Find where the given text appears and provide that cell's center as [X, Y] coordinate. 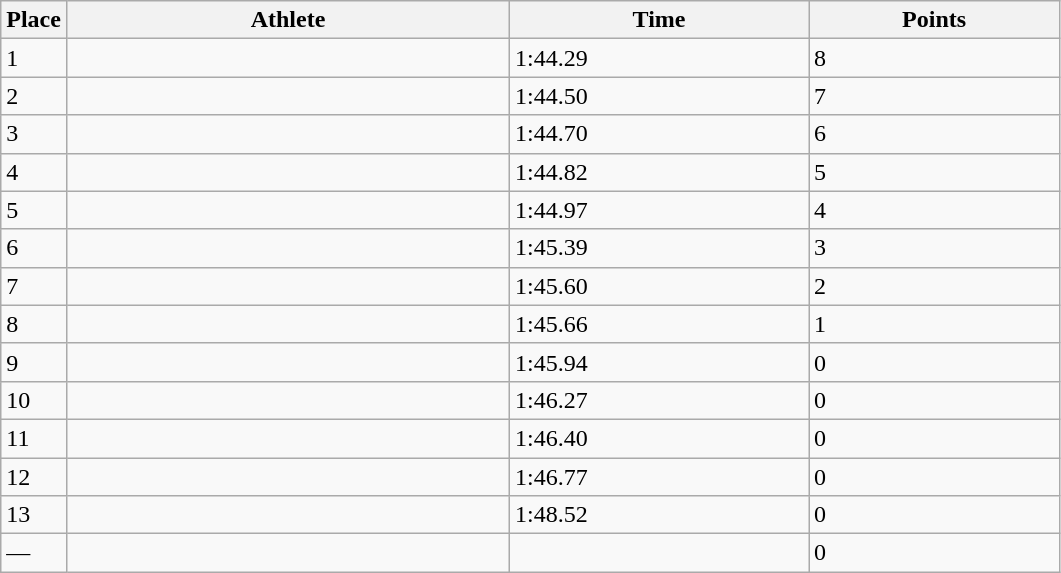
1:46.27 [660, 400]
1:45.66 [660, 324]
1:44.82 [660, 172]
1:48.52 [660, 515]
1:44.50 [660, 96]
— [34, 553]
Athlete [288, 20]
1:46.40 [660, 438]
1:44.70 [660, 134]
Time [660, 20]
13 [34, 515]
1:45.60 [660, 286]
1:45.94 [660, 362]
9 [34, 362]
11 [34, 438]
12 [34, 477]
1:44.29 [660, 58]
10 [34, 400]
1:45.39 [660, 248]
1:44.97 [660, 210]
Points [934, 20]
1:46.77 [660, 477]
Place [34, 20]
